Find where the given text appears and provide that cell's center as [X, Y] coordinate. 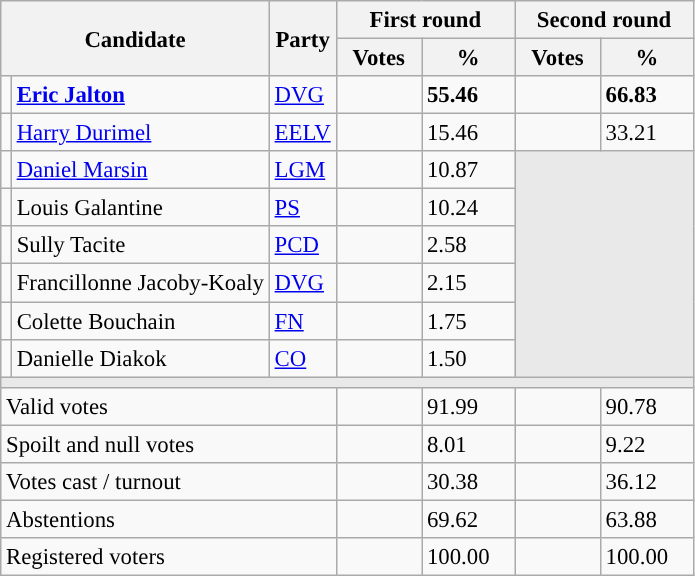
33.21 [646, 133]
69.62 [468, 519]
8.01 [468, 444]
2.58 [468, 245]
Abstentions [168, 519]
Harry Durimel [140, 133]
91.99 [468, 406]
Valid votes [168, 406]
66.83 [646, 95]
Spoilt and null votes [168, 444]
90.78 [646, 406]
EELV [302, 133]
Registered voters [168, 557]
2.15 [468, 283]
Candidate [136, 38]
36.12 [646, 482]
Daniel Marsin [140, 170]
Louis Galantine [140, 208]
30.38 [468, 482]
Sully Tacite [140, 245]
Eric Jalton [140, 95]
10.24 [468, 208]
CO [302, 358]
Danielle Diakok [140, 358]
Votes cast / turnout [168, 482]
Colette Bouchain [140, 321]
FN [302, 321]
Francillonne Jacoby-Koaly [140, 283]
10.87 [468, 170]
Party [302, 38]
1.50 [468, 358]
55.46 [468, 95]
First round [426, 20]
PCD [302, 245]
PS [302, 208]
LGM [302, 170]
15.46 [468, 133]
1.75 [468, 321]
63.88 [646, 519]
Second round [604, 20]
9.22 [646, 444]
